Provide the (X, Y) coordinate of the cell's center where the given text is located.  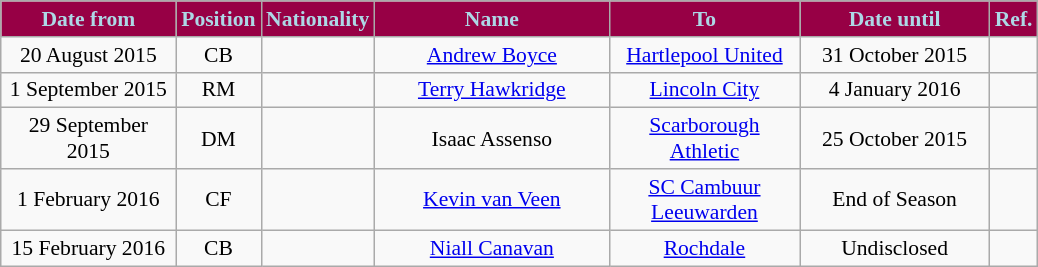
Niall Canavan (492, 248)
Date until (895, 19)
CF (218, 200)
Undisclosed (895, 248)
Scarborough Athletic (704, 138)
Lincoln City (704, 90)
RM (218, 90)
Ref. (1014, 19)
Name (492, 19)
15 February 2016 (88, 248)
Kevin van Veen (492, 200)
29 September 2015 (88, 138)
25 October 2015 (895, 138)
Nationality (318, 19)
DM (218, 138)
Date from (88, 19)
To (704, 19)
4 January 2016 (895, 90)
End of Season (895, 200)
Position (218, 19)
Andrew Boyce (492, 55)
1 February 2016 (88, 200)
Rochdale (704, 248)
1 September 2015 (88, 90)
Terry Hawkridge (492, 90)
31 October 2015 (895, 55)
Hartlepool United (704, 55)
SC Cambuur Leeuwarden (704, 200)
Isaac Assenso (492, 138)
20 August 2015 (88, 55)
